Provide the (x, y) coordinate of the cell's center where the given text is located.  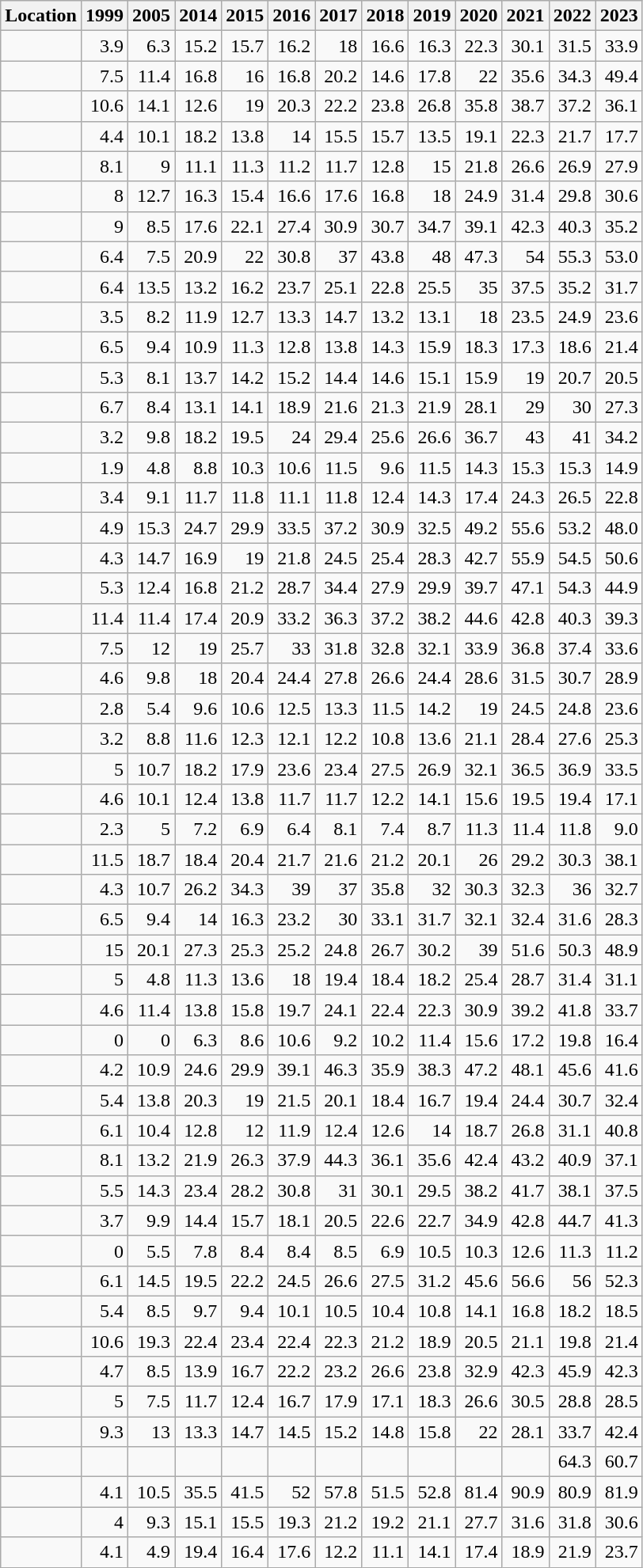
52.3 (619, 1281)
13.9 (198, 1372)
2022 (572, 16)
24.6 (198, 1070)
9.7 (198, 1311)
27.6 (572, 738)
33 (291, 648)
14.9 (619, 468)
2015 (245, 16)
12.5 (291, 708)
25.2 (291, 950)
10.2 (385, 1040)
15.4 (245, 196)
55.6 (526, 528)
2.3 (105, 829)
48.1 (526, 1070)
38.7 (526, 106)
32.9 (478, 1372)
19.7 (291, 1010)
53.0 (619, 256)
16 (245, 76)
18.1 (291, 1221)
25.7 (245, 648)
29.5 (432, 1190)
39.7 (478, 588)
41.5 (245, 1492)
17.8 (432, 76)
29.8 (572, 196)
3.4 (105, 498)
8.2 (152, 317)
40.9 (572, 1160)
3.9 (105, 46)
1.9 (105, 468)
34.7 (432, 226)
4 (105, 1522)
7.8 (198, 1251)
24.1 (339, 1010)
12.3 (245, 738)
2019 (432, 16)
36.9 (572, 769)
3.5 (105, 317)
25.6 (385, 438)
35 (478, 287)
38.3 (432, 1070)
22.1 (245, 226)
31.2 (432, 1281)
34.9 (478, 1221)
57.8 (339, 1492)
13 (152, 1432)
25.1 (339, 287)
2021 (526, 16)
37.9 (291, 1160)
56.6 (526, 1281)
39.2 (526, 1010)
9.1 (152, 498)
2016 (291, 16)
32 (432, 890)
28.2 (245, 1190)
22.6 (385, 1221)
60.7 (619, 1462)
20.2 (339, 76)
2014 (198, 16)
18.5 (619, 1311)
54.5 (572, 558)
29.2 (526, 859)
7.4 (385, 829)
47.1 (526, 588)
48.0 (619, 528)
28.5 (619, 1402)
80.9 (572, 1492)
52 (291, 1492)
52.8 (432, 1492)
37.1 (619, 1160)
53.2 (572, 528)
47.3 (478, 256)
2005 (152, 16)
34.4 (339, 588)
23.5 (526, 317)
19.2 (385, 1522)
44.9 (619, 588)
27.7 (478, 1522)
81.4 (478, 1492)
9.9 (152, 1221)
32.8 (385, 648)
28.6 (478, 678)
55.9 (526, 558)
44.3 (339, 1160)
2023 (619, 16)
90.9 (526, 1492)
50.3 (572, 950)
2.8 (105, 708)
29 (526, 408)
12.1 (291, 738)
27.4 (291, 226)
36.5 (526, 769)
41.8 (572, 1010)
24.3 (526, 498)
46.3 (339, 1070)
16.9 (198, 558)
45.9 (572, 1372)
4.7 (105, 1372)
48 (432, 256)
36.7 (478, 438)
2020 (478, 16)
25.5 (432, 287)
48.9 (619, 950)
44.7 (572, 1221)
41 (572, 438)
26 (478, 859)
7.2 (198, 829)
27.8 (339, 678)
30.5 (526, 1402)
33.1 (385, 920)
33.6 (619, 648)
28.9 (619, 678)
51.6 (526, 950)
81.9 (619, 1492)
29.4 (339, 438)
32.3 (526, 890)
26.2 (198, 890)
42.7 (478, 558)
55.3 (572, 256)
17.7 (619, 136)
49.4 (619, 76)
24.7 (198, 528)
32.7 (619, 890)
26.7 (385, 950)
9.0 (619, 829)
2018 (385, 16)
64.3 (572, 1462)
17.2 (526, 1040)
41.3 (619, 1221)
21.5 (291, 1100)
41.6 (619, 1070)
2017 (339, 16)
4.2 (105, 1070)
8 (105, 196)
28.8 (572, 1402)
24 (291, 438)
54 (526, 256)
Location (41, 16)
22.7 (432, 1221)
44.6 (478, 618)
33.2 (291, 618)
8.7 (432, 829)
26.3 (245, 1160)
30.2 (432, 950)
19.1 (478, 136)
13.7 (198, 378)
8.6 (245, 1040)
6.7 (105, 408)
1999 (105, 16)
43 (526, 438)
34.2 (619, 438)
31 (339, 1190)
41.7 (526, 1190)
32.5 (432, 528)
35.5 (198, 1492)
43.2 (526, 1160)
36.3 (339, 618)
21.3 (385, 408)
49.2 (478, 528)
39.3 (619, 618)
47.2 (478, 1070)
56 (572, 1281)
54.3 (572, 588)
40.8 (619, 1130)
4.4 (105, 136)
18.6 (572, 347)
17.3 (526, 347)
11.6 (198, 738)
20.7 (572, 378)
37.4 (572, 648)
51.5 (385, 1492)
36.8 (526, 648)
9.2 (339, 1040)
35.9 (385, 1070)
3.7 (105, 1221)
43.8 (385, 256)
50.6 (619, 558)
28.4 (526, 738)
26.5 (572, 498)
14.8 (385, 1432)
36 (572, 890)
